Locate the cell with the specified text and output its (X, Y) center coordinate. 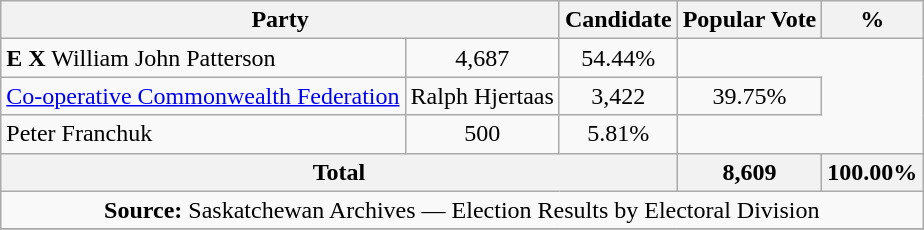
4,687 (482, 58)
Candidate (618, 20)
E X William John Patterson (203, 58)
% (872, 20)
Source: Saskatchewan Archives — Election Results by Electoral Division (462, 210)
Popular Vote (750, 20)
100.00% (872, 172)
Party (280, 20)
Peter Franchuk (203, 134)
Co-operative Commonwealth Federation (203, 96)
8,609 (750, 172)
3,422 (618, 96)
5.81% (618, 134)
Ralph Hjertaas (482, 96)
39.75% (750, 96)
500 (482, 134)
54.44% (618, 58)
Total (339, 172)
